For the text-containing cell, return its midpoint in (x, y) coordinate format. 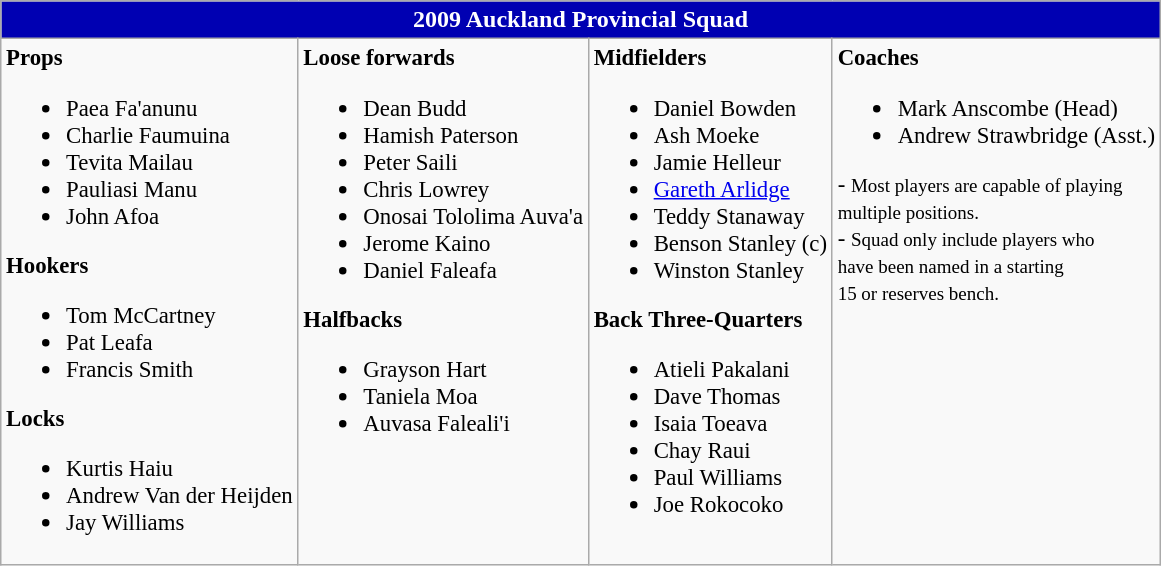
2009 Auckland Provincial Squad (581, 20)
